From the cell containing the given text, extract its center point as [x, y] coordinate. 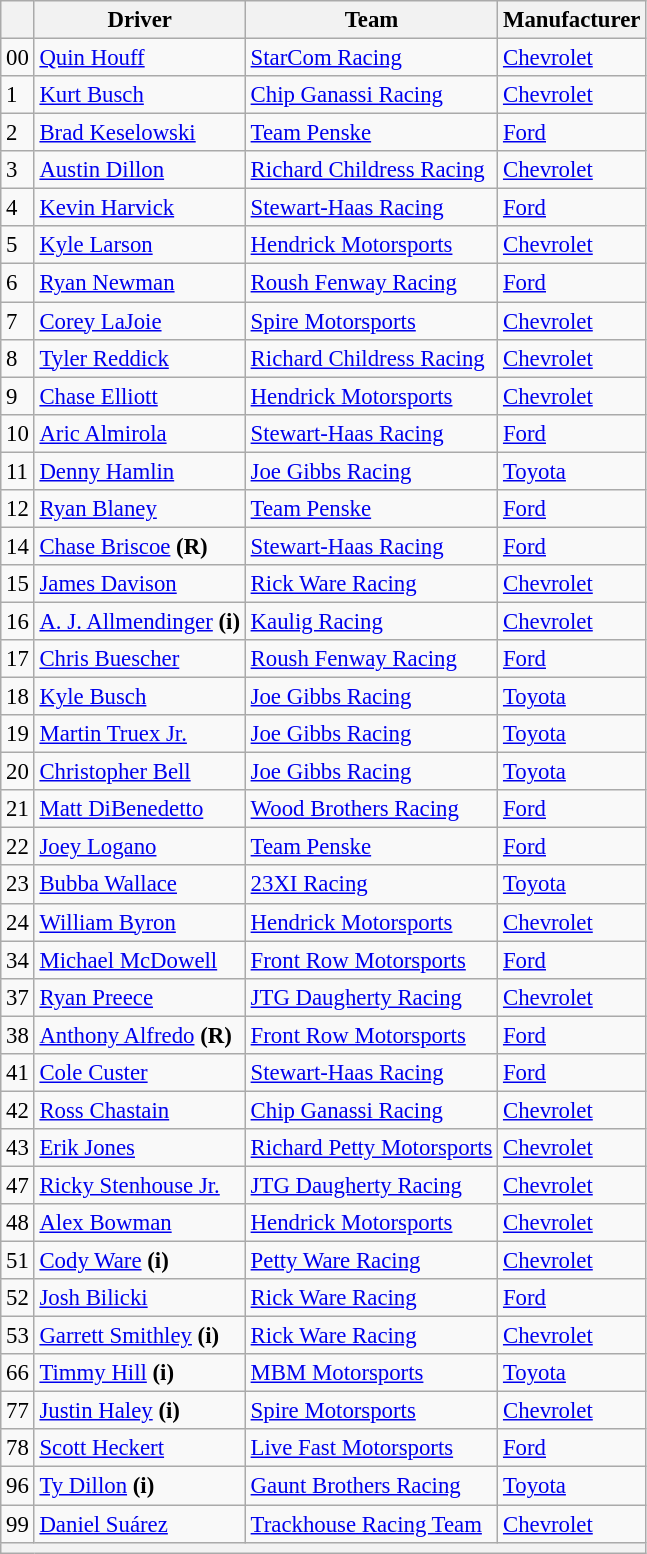
Josh Bilicki [140, 1298]
6 [18, 283]
Kurt Busch [140, 95]
18 [18, 697]
Kyle Larson [140, 245]
Ryan Blaney [140, 509]
2 [18, 133]
23XI Racing [371, 885]
Denny Hamlin [140, 471]
James Davison [140, 584]
34 [18, 960]
51 [18, 1261]
Petty Ware Racing [371, 1261]
Quin Houff [140, 58]
4 [18, 208]
47 [18, 1185]
Aric Almirola [140, 433]
99 [18, 1524]
Kevin Harvick [140, 208]
Richard Petty Motorsports [371, 1148]
Alex Bowman [140, 1223]
Timmy Hill (i) [140, 1373]
Kaulig Racing [371, 621]
MBM Motorsports [371, 1373]
Martin Truex Jr. [140, 734]
Cody Ware (i) [140, 1261]
77 [18, 1411]
41 [18, 1073]
22 [18, 847]
Ross Chastain [140, 1110]
78 [18, 1449]
14 [18, 546]
23 [18, 885]
Manufacturer [572, 20]
StarCom Racing [371, 58]
48 [18, 1223]
43 [18, 1148]
Chris Buescher [140, 659]
Anthony Alfredo (R) [140, 1035]
3 [18, 170]
24 [18, 922]
16 [18, 621]
Team [371, 20]
Ryan Preece [140, 997]
19 [18, 734]
Tyler Reddick [140, 358]
1 [18, 95]
21 [18, 809]
A. J. Allmendinger (i) [140, 621]
Brad Keselowski [140, 133]
Ricky Stenhouse Jr. [140, 1185]
42 [18, 1110]
Bubba Wallace [140, 885]
Austin Dillon [140, 170]
Live Fast Motorsports [371, 1449]
00 [18, 58]
15 [18, 584]
37 [18, 997]
38 [18, 1035]
Cole Custer [140, 1073]
Chase Elliott [140, 396]
12 [18, 509]
7 [18, 321]
Christopher Bell [140, 772]
Trackhouse Racing Team [371, 1524]
52 [18, 1298]
Gaunt Brothers Racing [371, 1486]
Michael McDowell [140, 960]
William Byron [140, 922]
11 [18, 471]
53 [18, 1336]
5 [18, 245]
Daniel Suárez [140, 1524]
9 [18, 396]
Justin Haley (i) [140, 1411]
8 [18, 358]
96 [18, 1486]
66 [18, 1373]
Ty Dillon (i) [140, 1486]
17 [18, 659]
Wood Brothers Racing [371, 809]
Matt DiBenedetto [140, 809]
Erik Jones [140, 1148]
Garrett Smithley (i) [140, 1336]
Corey LaJoie [140, 321]
Kyle Busch [140, 697]
Driver [140, 20]
Scott Heckert [140, 1449]
Joey Logano [140, 847]
10 [18, 433]
20 [18, 772]
Ryan Newman [140, 283]
Chase Briscoe (R) [140, 546]
